Determine the (x, y) coordinate at the center of the cell enclosing the given text.  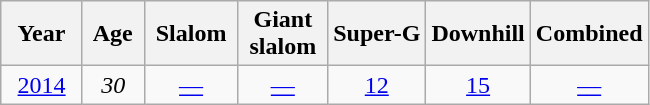
Year (42, 34)
Super-G (377, 34)
Slalom (191, 34)
15 (478, 85)
12 (377, 85)
Giant slalom (283, 34)
2014 (42, 85)
Age (113, 34)
Downhill (478, 34)
Combined (589, 34)
30 (113, 85)
